For the text-containing cell, return its midpoint in (X, Y) coordinate format. 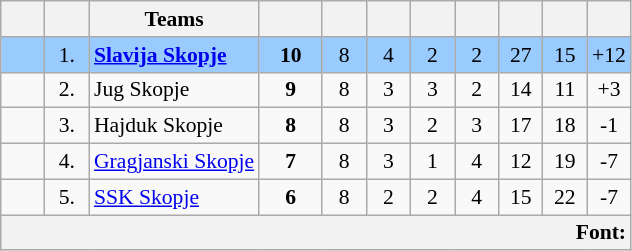
10 (290, 55)
4. (67, 162)
1. (67, 55)
9 (290, 90)
27 (521, 55)
7 (290, 162)
Font: (316, 233)
+3 (609, 90)
-1 (609, 126)
17 (521, 126)
6 (290, 197)
3. (67, 126)
11 (565, 90)
5. (67, 197)
Teams (174, 19)
12 (521, 162)
Gragjanski Skopje (174, 162)
19 (565, 162)
+12 (609, 55)
SSK Skopje (174, 197)
1 (432, 162)
Slavija Skopje (174, 55)
14 (521, 90)
2. (67, 90)
Jug Skopje (174, 90)
18 (565, 126)
Hajduk Skopje (174, 126)
22 (565, 197)
